Provide the (x, y) coordinate of the cell's center where the given text is located.  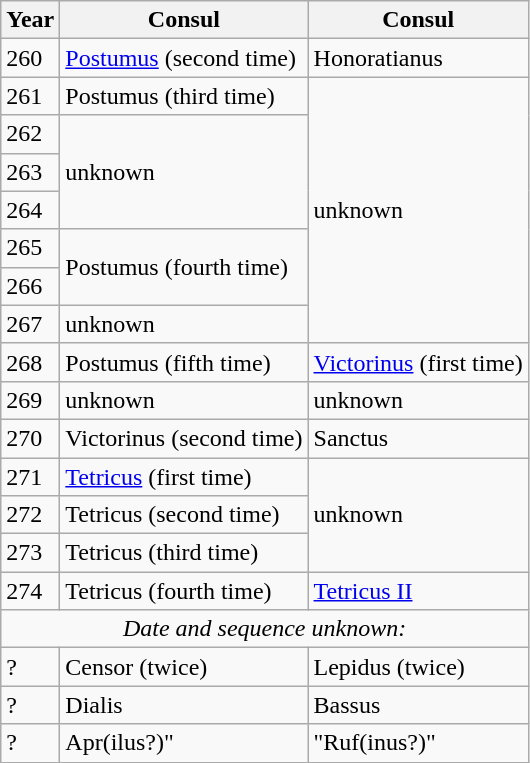
Postumus (second time) (184, 58)
263 (30, 172)
260 (30, 58)
Victorinus (first time) (418, 362)
Lepidus (twice) (418, 667)
Year (30, 20)
262 (30, 134)
Date and sequence unknown: (265, 629)
Postumus (third time) (184, 96)
Tetricus (third time) (184, 553)
"Ruf(inus?)" (418, 743)
Censor (twice) (184, 667)
Postumus (fourth time) (184, 267)
Tetricus (fourth time) (184, 591)
Apr(ilus?)" (184, 743)
Tetricus II (418, 591)
272 (30, 515)
270 (30, 438)
Postumus (fifth time) (184, 362)
Tetricus (first time) (184, 477)
268 (30, 362)
265 (30, 248)
264 (30, 210)
267 (30, 324)
Bassus (418, 705)
266 (30, 286)
273 (30, 553)
Victorinus (second time) (184, 438)
Honoratianus (418, 58)
271 (30, 477)
261 (30, 96)
269 (30, 400)
Dialis (184, 705)
Sanctus (418, 438)
Tetricus (second time) (184, 515)
274 (30, 591)
